Scan for the cell matching the given text and deliver its (X, Y) coordinate at center. 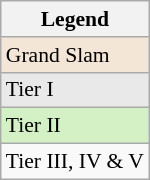
Tier II (75, 126)
Legend (75, 19)
Grand Slam (75, 55)
Tier III, IV & V (75, 162)
Tier I (75, 90)
